Provide the (x, y) coordinate of the cell's center where the given text is located.  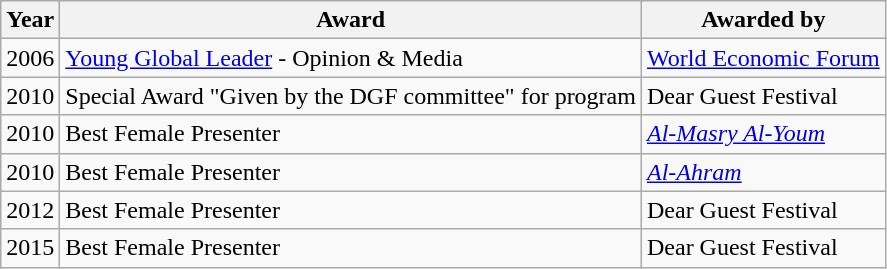
2015 (30, 248)
2006 (30, 58)
World Economic Forum (763, 58)
Al-Masry Al-Youm (763, 134)
Awarded by (763, 20)
Award (351, 20)
Al-Ahram (763, 172)
Year (30, 20)
Young Global Leader - Opinion & Media (351, 58)
2012 (30, 210)
Special Award "Given by the DGF committee" for program (351, 96)
